Locate the cell with the specified text and output its [X, Y] center coordinate. 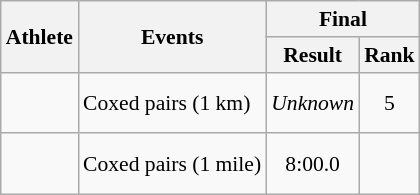
Athlete [40, 36]
Final [342, 19]
Result [312, 55]
Coxed pairs (1 mile) [172, 164]
Rank [390, 55]
Coxed pairs (1 km) [172, 102]
Unknown [312, 102]
Events [172, 36]
5 [390, 102]
8:00.0 [312, 164]
